Scan for the cell matching the given text and deliver its (x, y) coordinate at center. 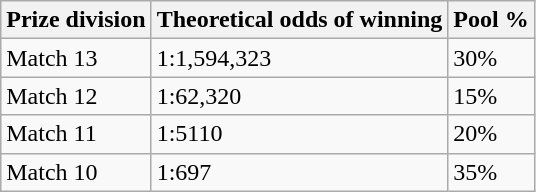
Match 12 (76, 96)
Match 11 (76, 134)
Match 10 (76, 172)
20% (491, 134)
Theoretical odds of winning (300, 20)
35% (491, 172)
30% (491, 58)
1:1,594,323 (300, 58)
Pool % (491, 20)
15% (491, 96)
1:697 (300, 172)
1:62,320 (300, 96)
Match 13 (76, 58)
1:5110 (300, 134)
Prize division (76, 20)
